Detect which cell encompasses the target text, then output its (x, y) center coordinate. 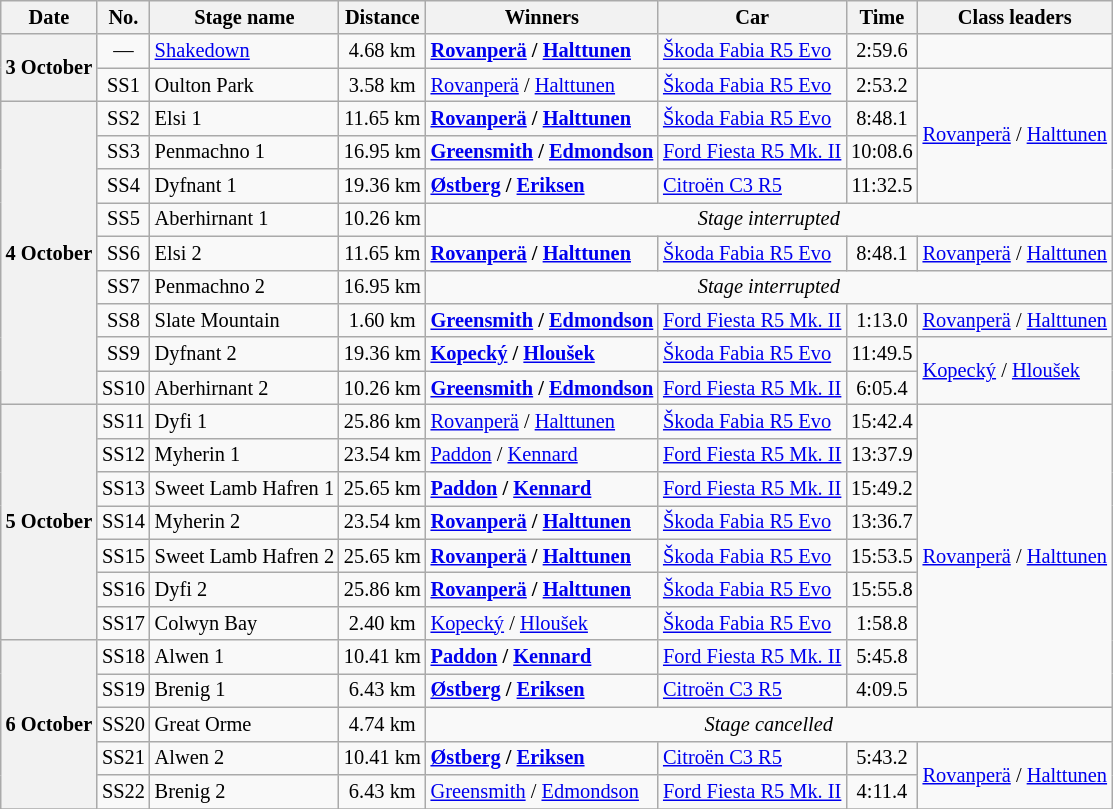
3 October (49, 68)
2.40 km (382, 623)
Car (752, 17)
5:43.2 (882, 758)
SS6 (124, 253)
SS22 (124, 791)
— (124, 51)
Slate Mountain (244, 320)
Colwyn Bay (244, 623)
Shakedown (244, 51)
SS5 (124, 219)
4 October (49, 252)
Brenig 1 (244, 690)
Aberhirnant 1 (244, 219)
11:49.5 (882, 354)
Great Orme (244, 724)
5 October (49, 522)
No. (124, 17)
Dyfi 1 (244, 421)
Class leaders (1015, 17)
15:42.4 (882, 421)
4:09.5 (882, 690)
Penmachno 1 (244, 152)
10:08.6 (882, 152)
Dyfnant 2 (244, 354)
2:59.6 (882, 51)
1:58.8 (882, 623)
SS4 (124, 186)
Alwen 2 (244, 758)
Alwen 1 (244, 657)
3.58 km (382, 85)
15:49.2 (882, 489)
Oulton Park (244, 85)
Dyfnant 1 (244, 186)
SS14 (124, 522)
Penmachno 2 (244, 287)
SS1 (124, 85)
SS3 (124, 152)
SS18 (124, 657)
Distance (382, 17)
4.68 km (382, 51)
SS21 (124, 758)
Date (49, 17)
SS15 (124, 556)
Sweet Lamb Hafren 1 (244, 489)
6:05.4 (882, 388)
13:37.9 (882, 455)
1.60 km (382, 320)
Time (882, 17)
SS9 (124, 354)
SS2 (124, 118)
Elsi 2 (244, 253)
Dyfi 2 (244, 589)
Winners (542, 17)
SS16 (124, 589)
4.74 km (382, 724)
SS13 (124, 489)
11:32.5 (882, 186)
SS7 (124, 287)
2:53.2 (882, 85)
SS12 (124, 455)
15:55.8 (882, 589)
SS8 (124, 320)
Sweet Lamb Hafren 2 (244, 556)
Stage cancelled (769, 724)
6 October (49, 724)
Myherin 1 (244, 455)
SS10 (124, 388)
13:36.7 (882, 522)
Stage name (244, 17)
Aberhirnant 2 (244, 388)
15:53.5 (882, 556)
SS17 (124, 623)
5:45.8 (882, 657)
Elsi 1 (244, 118)
Brenig 2 (244, 791)
1:13.0 (882, 320)
Myherin 2 (244, 522)
4:11.4 (882, 791)
SS19 (124, 690)
SS11 (124, 421)
SS20 (124, 724)
